From the cell containing the given text, extract its center point as [X, Y] coordinate. 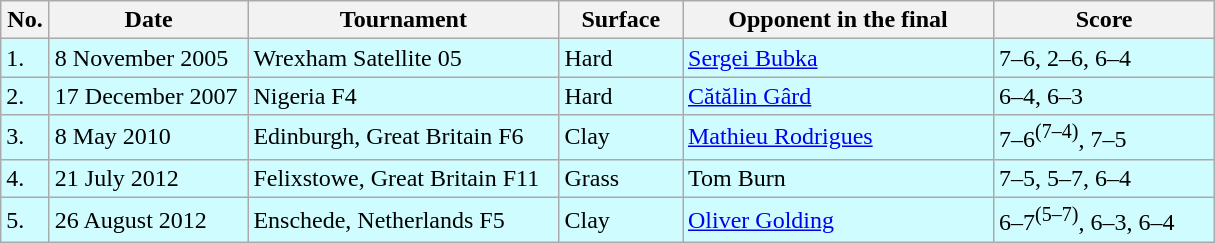
1. [26, 58]
Oliver Golding [838, 220]
21 July 2012 [148, 178]
Mathieu Rodrigues [838, 138]
17 December 2007 [148, 96]
3. [26, 138]
8 November 2005 [148, 58]
6–7(5–7), 6–3, 6–4 [1104, 220]
Wrexham Satellite 05 [404, 58]
7–6, 2–6, 6–4 [1104, 58]
Felixstowe, Great Britain F11 [404, 178]
Sergei Bubka [838, 58]
7–5, 5–7, 6–4 [1104, 178]
6–4, 6–3 [1104, 96]
7–6(7–4), 7–5 [1104, 138]
2. [26, 96]
Score [1104, 20]
Enschede, Netherlands F5 [404, 220]
4. [26, 178]
Nigeria F4 [404, 96]
Surface [621, 20]
Opponent in the final [838, 20]
Cătălin Gârd [838, 96]
Tom Burn [838, 178]
26 August 2012 [148, 220]
Grass [621, 178]
Date [148, 20]
8 May 2010 [148, 138]
Tournament [404, 20]
5. [26, 220]
No. [26, 20]
Edinburgh, Great Britain F6 [404, 138]
